For the text-containing cell, return its midpoint in (X, Y) coordinate format. 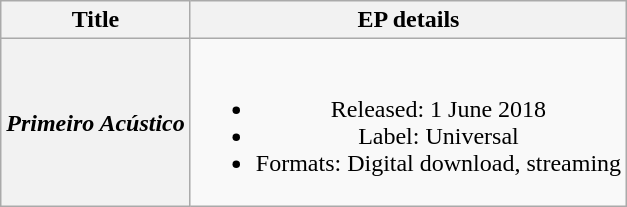
EP details (408, 20)
Released: 1 June 2018Label: UniversalFormats: Digital download, streaming (408, 122)
Primeiro Acústico (96, 122)
Title (96, 20)
